Determine the [X, Y] coordinate at the center of the cell enclosing the given text.  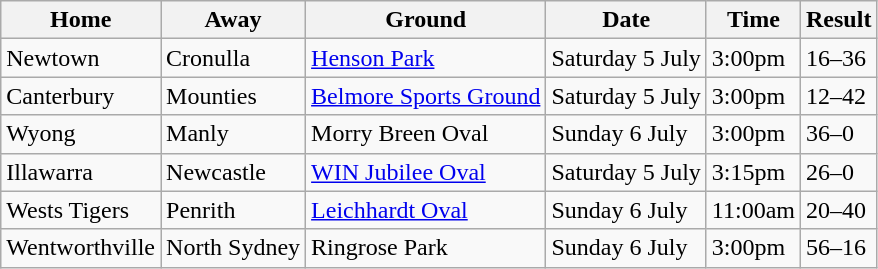
Penrith [234, 210]
12–42 [839, 96]
36–0 [839, 134]
Wyong [81, 134]
Canterbury [81, 96]
3:15pm [753, 172]
WIN Jubilee Oval [426, 172]
11:00am [753, 210]
Home [81, 20]
North Sydney [234, 248]
Time [753, 20]
Ground [426, 20]
Result [839, 20]
Mounties [234, 96]
Newtown [81, 58]
20–40 [839, 210]
Belmore Sports Ground [426, 96]
Newcastle [234, 172]
16–36 [839, 58]
Illawarra [81, 172]
56–16 [839, 248]
26–0 [839, 172]
Morry Breen Oval [426, 134]
Manly [234, 134]
Ringrose Park [426, 248]
Away [234, 20]
Date [626, 20]
Leichhardt Oval [426, 210]
Henson Park [426, 58]
Wests Tigers [81, 210]
Cronulla [234, 58]
Wentworthville [81, 248]
